Locate the cell with the specified text and output its (X, Y) center coordinate. 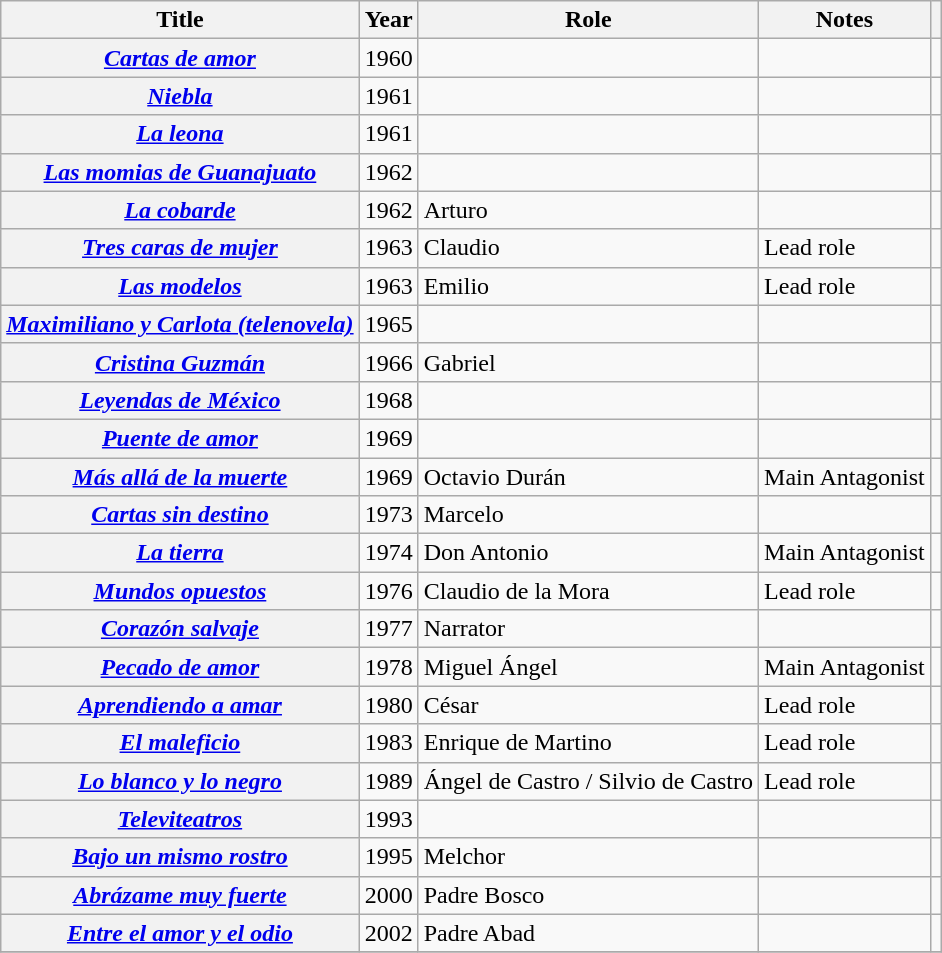
1976 (388, 591)
Claudio (588, 248)
Emilio (588, 286)
Miguel Ángel (588, 667)
1973 (388, 515)
Enrique de Martino (588, 743)
Más allá de la muerte (180, 477)
Arturo (588, 210)
1977 (388, 629)
Maximiliano y Carlota (telenovela) (180, 324)
El maleficio (180, 743)
Narrator (588, 629)
Marcelo (588, 515)
Mundos opuestos (180, 591)
Niebla (180, 96)
Puente de amor (180, 438)
2000 (388, 895)
Lo blanco y lo negro (180, 781)
2002 (388, 933)
Aprendiendo a amar (180, 705)
1974 (388, 553)
1968 (388, 400)
Cartas de amor (180, 58)
1993 (388, 819)
Role (588, 20)
La tierra (180, 553)
La leona (180, 134)
Gabriel (588, 362)
César (588, 705)
1960 (388, 58)
Bajo un mismo rostro (180, 857)
1978 (388, 667)
Tres caras de mujer (180, 248)
Las momias de Guanajuato (180, 172)
Notes (845, 20)
1983 (388, 743)
Title (180, 20)
1966 (388, 362)
Melchor (588, 857)
Leyendas de México (180, 400)
Las modelos (180, 286)
Corazón salvaje (180, 629)
1995 (388, 857)
Cristina Guzmán (180, 362)
La cobarde (180, 210)
1965 (388, 324)
Padre Bosco (588, 895)
Abrázame muy fuerte (180, 895)
Pecado de amor (180, 667)
1989 (388, 781)
Claudio de la Mora (588, 591)
Ángel de Castro / Silvio de Castro (588, 781)
Year (388, 20)
Cartas sin destino (180, 515)
Octavio Durán (588, 477)
1980 (388, 705)
Don Antonio (588, 553)
Padre Abad (588, 933)
Televiteatros (180, 819)
Entre el amor y el odio (180, 933)
